Return the [X, Y] coordinate for the center point of the cell that contains the specified text.  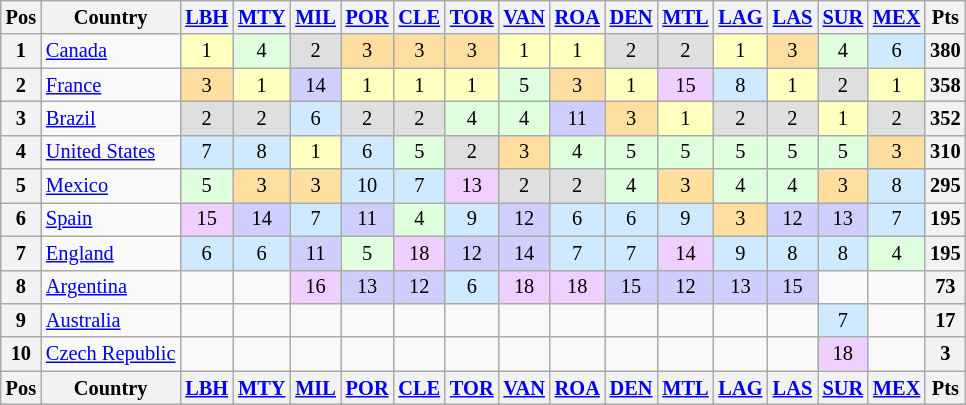
United States [110, 152]
73 [945, 287]
17 [945, 320]
358 [945, 85]
Brazil [110, 118]
352 [945, 118]
Canada [110, 51]
Australia [110, 320]
380 [945, 51]
310 [945, 152]
Mexico [110, 186]
Czech Republic [110, 354]
France [110, 85]
Argentina [110, 287]
England [110, 253]
16 [315, 287]
Spain [110, 219]
295 [945, 186]
